Extract the (x, y) coordinate from the center of the cell holding the provided text.  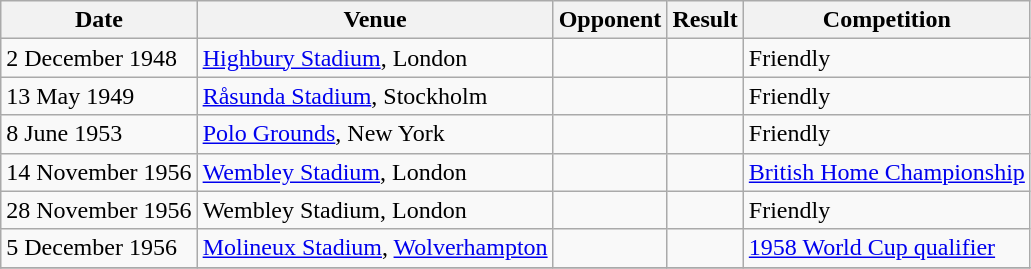
Polo Grounds, New York (375, 134)
5 December 1956 (99, 248)
Molineux Stadium, Wolverhampton (375, 248)
13 May 1949 (99, 96)
Date (99, 20)
Highbury Stadium, London (375, 58)
Råsunda Stadium, Stockholm (375, 96)
Venue (375, 20)
8 June 1953 (99, 134)
Result (705, 20)
2 December 1948 (99, 58)
Competition (886, 20)
28 November 1956 (99, 210)
Opponent (610, 20)
14 November 1956 (99, 172)
1958 World Cup qualifier (886, 248)
British Home Championship (886, 172)
